Pinpoint the cell where the given text exists, returning its (x, y) midpoint coordinate. 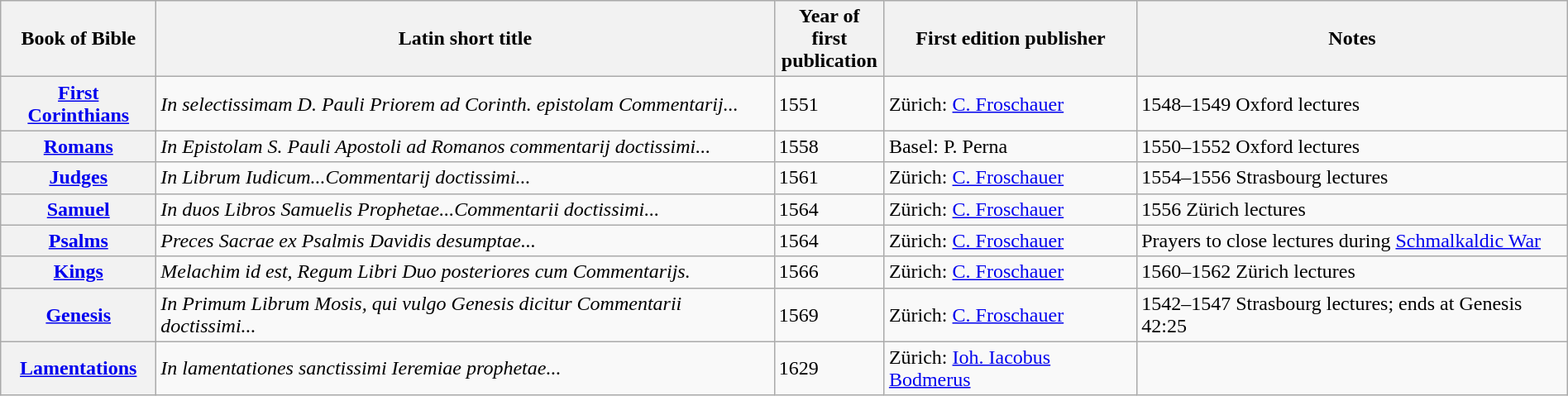
First Corinthians (79, 104)
Melachim id est, Regum Libri Duo posteriores cum Commentarijs. (466, 272)
1566 (829, 272)
Basel: P. Perna (1011, 146)
1629 (829, 369)
1558 (829, 146)
Preces Sacrae ex Psalmis Davidis desumptae... (466, 241)
Psalms (79, 241)
In duos Libros Samuelis Prophetae...Commentarii doctissimi... (466, 209)
1551 (829, 104)
1569 (829, 314)
Prayers to close lectures during Schmalkaldic War (1353, 241)
1561 (829, 178)
1550–1552 Oxford lectures (1353, 146)
1560–1562 Zürich lectures (1353, 272)
Book of Bible (79, 39)
1548–1549 Oxford lectures (1353, 104)
Latin short title (466, 39)
Year of firstpublication (829, 39)
Kings (79, 272)
Lamentations (79, 369)
1554–1556 Strasbourg lectures (1353, 178)
Judges (79, 178)
In selectissimam D. Pauli Priorem ad Corinth. epistolam Commentarij... (466, 104)
First edition publisher (1011, 39)
Zürich: Ioh. Iacobus Bodmerus (1011, 369)
In Primum Librum Mosis, qui vulgo Genesis dicitur Commentarii doctissimi... (466, 314)
In Librum Iudicum...Commentarij doctissimi... (466, 178)
1556 Zürich lectures (1353, 209)
In Epistolam S. Pauli Apostoli ad Romanos commentarij doctissimi... (466, 146)
In lamentationes sanctissimi Ieremiae prophetae... (466, 369)
1542–1547 Strasbourg lectures; ends at Genesis 42:25 (1353, 314)
Genesis (79, 314)
Notes (1353, 39)
Romans (79, 146)
Samuel (79, 209)
